Capture the cell that displays the provided text and extract its (x, y) central coordinate. 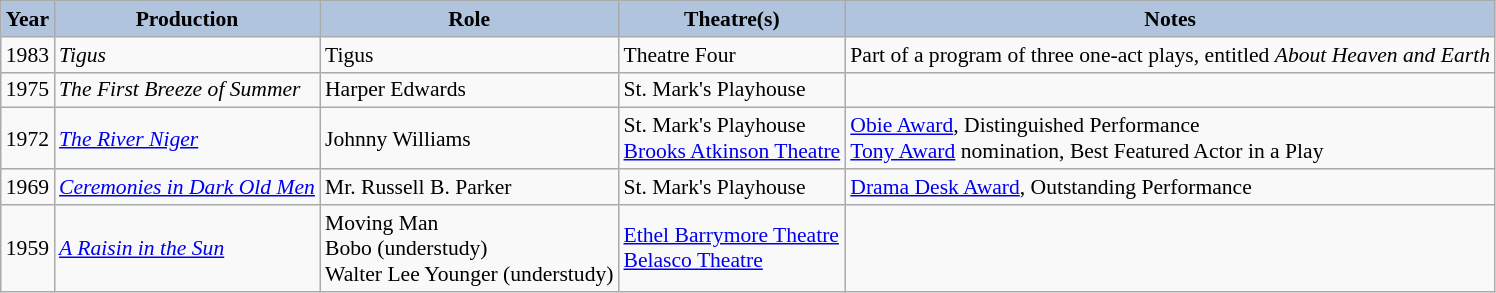
1972 (28, 138)
Obie Award, Distinguished PerformanceTony Award nomination, Best Featured Actor in a Play (1170, 138)
Year (28, 19)
1975 (28, 90)
Part of a program of three one-act plays, entitled About Heaven and Earth (1170, 55)
A Raisin in the Sun (187, 248)
Theatre Four (732, 55)
Ceremonies in Dark Old Men (187, 187)
Theatre(s) (732, 19)
1969 (28, 187)
Ethel Barrymore TheatreBelasco Theatre (732, 248)
Notes (1170, 19)
The First Breeze of Summer (187, 90)
1983 (28, 55)
Drama Desk Award, Outstanding Performance (1170, 187)
Role (470, 19)
Harper Edwards (470, 90)
Mr. Russell B. Parker (470, 187)
Production (187, 19)
The River Niger (187, 138)
St. Mark's PlayhouseBrooks Atkinson Theatre (732, 138)
1959 (28, 248)
Johnny Williams (470, 138)
Moving ManBobo (understudy)Walter Lee Younger (understudy) (470, 248)
